Return the [X, Y] coordinate for the center point of the cell that contains the specified text.  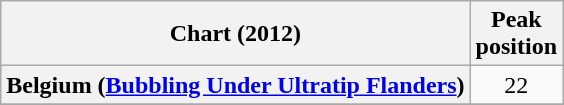
Chart (2012) [236, 34]
22 [516, 85]
Peakposition [516, 34]
Belgium (Bubbling Under Ultratip Flanders) [236, 85]
